Determine the (X, Y) coordinate at the center of the cell enclosing the given text.  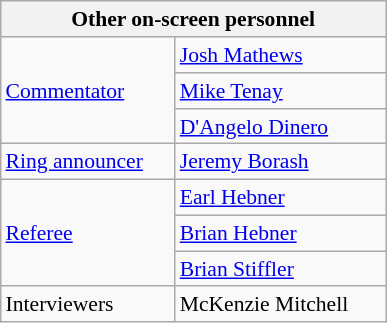
Referee (88, 232)
Josh Mathews (280, 55)
Other on-screen personnel (194, 19)
Interviewers (88, 304)
Ring announcer (88, 162)
Earl Hebner (280, 197)
D'Angelo Dinero (280, 126)
Jeremy Borash (280, 162)
McKenzie Mitchell (280, 304)
Mike Tenay (280, 91)
Brian Hebner (280, 233)
Commentator (88, 90)
Brian Stiffler (280, 269)
